Extract the [X, Y] coordinate from the center of the cell holding the provided text.  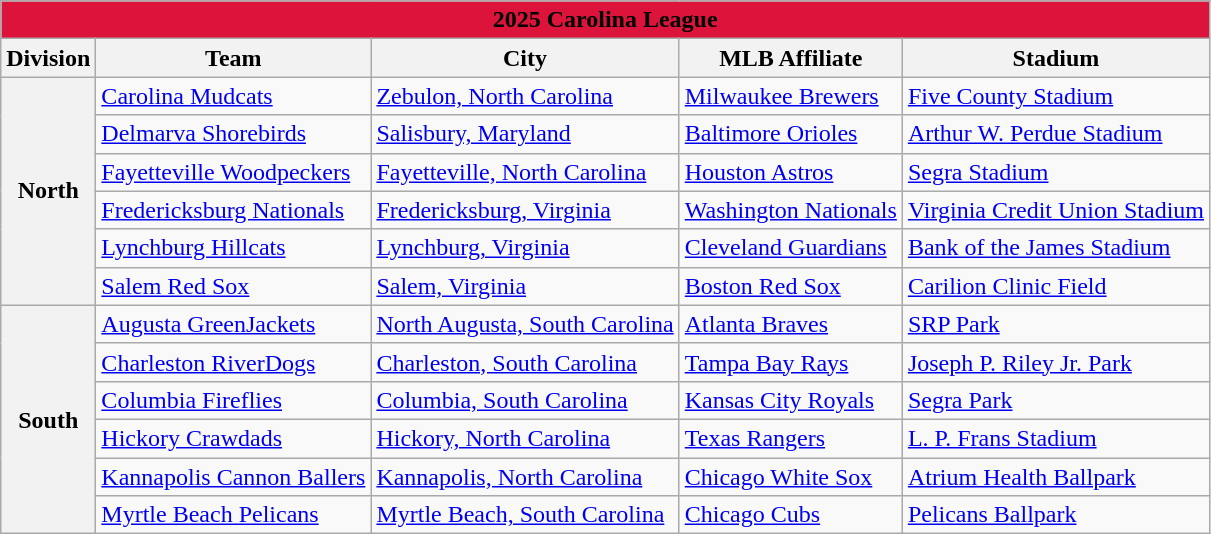
Lynchburg Hillcats [234, 248]
Houston Astros [790, 172]
Myrtle Beach, South Carolina [525, 515]
Kansas City Royals [790, 400]
Delmarva Shorebirds [234, 134]
Stadium [1056, 58]
Milwaukee Brewers [790, 96]
City [525, 58]
Salisbury, Maryland [525, 134]
Baltimore Orioles [790, 134]
SRP Park [1056, 324]
Segra Stadium [1056, 172]
Virginia Credit Union Stadium [1056, 210]
Pelicans Ballpark [1056, 515]
Zebulon, North Carolina [525, 96]
Washington Nationals [790, 210]
Division [48, 58]
Chicago White Sox [790, 477]
Salem Red Sox [234, 286]
Lynchburg, Virginia [525, 248]
Fayetteville, North Carolina [525, 172]
South [48, 419]
Hickory Crawdads [234, 438]
North Augusta, South Carolina [525, 324]
L. P. Frans Stadium [1056, 438]
Carilion Clinic Field [1056, 286]
Boston Red Sox [790, 286]
Augusta GreenJackets [234, 324]
Chicago Cubs [790, 515]
Atlanta Braves [790, 324]
Charleston RiverDogs [234, 362]
Tampa Bay Rays [790, 362]
Fredericksburg Nationals [234, 210]
Kannapolis, North Carolina [525, 477]
Cleveland Guardians [790, 248]
Columbia, South Carolina [525, 400]
Atrium Health Ballpark [1056, 477]
Fredericksburg, Virginia [525, 210]
Texas Rangers [790, 438]
Arthur W. Perdue Stadium [1056, 134]
MLB Affiliate [790, 58]
Team [234, 58]
Columbia Fireflies [234, 400]
Kannapolis Cannon Ballers [234, 477]
2025 Carolina League [606, 20]
Myrtle Beach Pelicans [234, 515]
Carolina Mudcats [234, 96]
Joseph P. Riley Jr. Park [1056, 362]
Five County Stadium [1056, 96]
Charleston, South Carolina [525, 362]
Fayetteville Woodpeckers [234, 172]
Hickory, North Carolina [525, 438]
North [48, 191]
Segra Park [1056, 400]
Bank of the James Stadium [1056, 248]
Salem, Virginia [525, 286]
